Return the (X, Y) coordinate for the center point of the cell that contains the specified text.  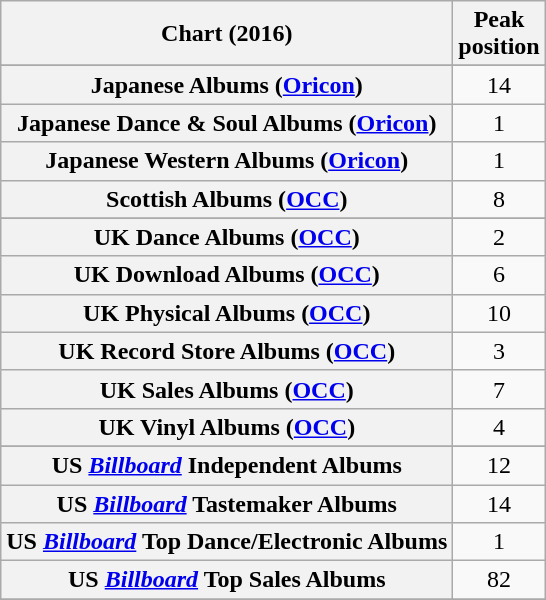
7 (499, 389)
UK Download Albums (OCC) (227, 275)
US Billboard Top Sales Albums (227, 580)
2 (499, 237)
4 (499, 427)
10 (499, 313)
Japanese Western Albums (Oricon) (227, 161)
Chart (2016) (227, 34)
Japanese Albums (Oricon) (227, 85)
12 (499, 465)
UK Vinyl Albums (OCC) (227, 427)
Japanese Dance & Soul Albums (Oricon) (227, 123)
UK Dance Albums (OCC) (227, 237)
US Billboard Top Dance/Electronic Albums (227, 542)
UK Sales Albums (OCC) (227, 389)
UK Physical Albums (OCC) (227, 313)
Peak position (499, 34)
US Billboard Tastemaker Albums (227, 503)
3 (499, 351)
6 (499, 275)
82 (499, 580)
Scottish Albums (OCC) (227, 199)
US Billboard Independent Albums (227, 465)
8 (499, 199)
UK Record Store Albums (OCC) (227, 351)
